Detect which cell encompasses the target text, then output its (x, y) center coordinate. 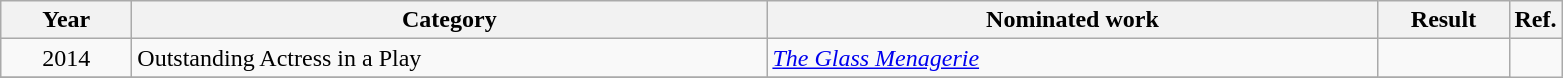
2014 (66, 58)
Result (1444, 20)
The Glass Menagerie (1072, 58)
Year (66, 20)
Nominated work (1072, 20)
Outstanding Actress in a Play (450, 58)
Ref. (1536, 20)
Category (450, 20)
